Provide the (X, Y) coordinate of the cell's center where the given text is located.  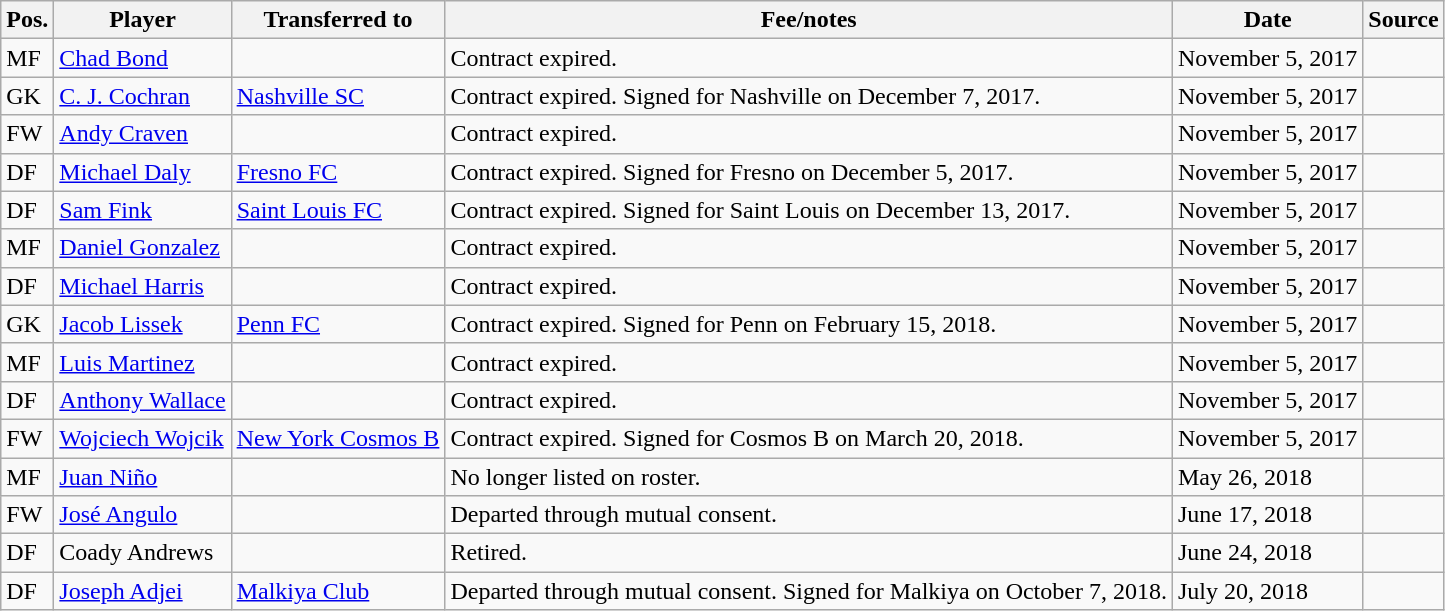
Fresno FC (338, 172)
Daniel Gonzalez (142, 248)
Michael Daly (142, 172)
New York Cosmos B (338, 438)
Joseph Adjei (142, 591)
Penn FC (338, 324)
Nashville SC (338, 96)
June 24, 2018 (1267, 553)
Sam Fink (142, 210)
Saint Louis FC (338, 210)
Contract expired. Signed for Fresno on December 5, 2017. (809, 172)
Departed through mutual consent. (809, 515)
Contract expired. Signed for Cosmos B on March 20, 2018. (809, 438)
Transferred to (338, 20)
Malkiya Club (338, 591)
No longer listed on roster. (809, 477)
Fee/notes (809, 20)
Michael Harris (142, 286)
Andy Craven (142, 134)
Source (1404, 20)
C. J. Cochran (142, 96)
José Angulo (142, 515)
Player (142, 20)
May 26, 2018 (1267, 477)
Contract expired. Signed for Penn on February 15, 2018. (809, 324)
Departed through mutual consent. Signed for Malkiya on October 7, 2018. (809, 591)
Jacob Lissek (142, 324)
Chad Bond (142, 58)
Wojciech Wojcik (142, 438)
July 20, 2018 (1267, 591)
Juan Niño (142, 477)
Retired. (809, 553)
Contract expired. Signed for Nashville on December 7, 2017. (809, 96)
Pos. (28, 20)
June 17, 2018 (1267, 515)
Anthony Wallace (142, 400)
Contract expired. Signed for Saint Louis on December 13, 2017. (809, 210)
Coady Andrews (142, 553)
Luis Martinez (142, 362)
Date (1267, 20)
